Output the [x, y] coordinate of the center of the cell containing the given text.  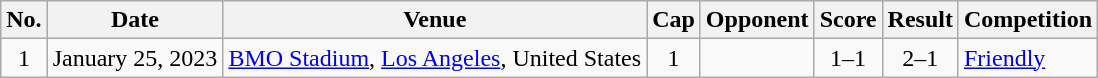
Result [920, 20]
Cap [674, 20]
BMO Stadium, Los Angeles, United States [435, 58]
Competition [1028, 20]
Venue [435, 20]
Friendly [1028, 58]
1–1 [848, 58]
Date [135, 20]
January 25, 2023 [135, 58]
Opponent [757, 20]
No. [24, 20]
2–1 [920, 58]
Score [848, 20]
